Find where the given text appears and provide that cell's center as [x, y] coordinate. 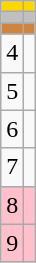
5 [12, 91]
4 [12, 53]
6 [12, 129]
9 [12, 243]
7 [12, 167]
8 [12, 205]
